Search for the cell housing the specified text and yield its (X, Y) center coordinate. 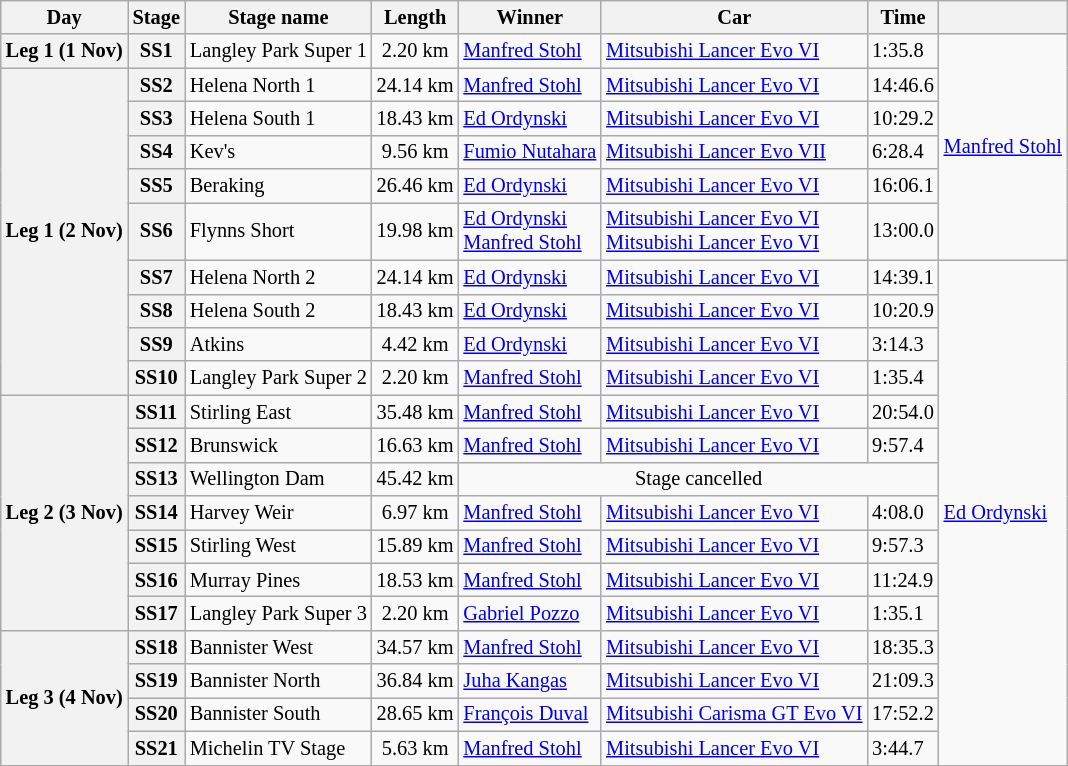
1:35.4 (902, 378)
SS11 (156, 412)
6.97 km (416, 513)
Bannister North (278, 681)
6:28.4 (902, 152)
SS4 (156, 152)
Fumio Nutahara (530, 152)
François Duval (530, 714)
18.53 km (416, 580)
SS17 (156, 613)
36.84 km (416, 681)
1:35.8 (902, 51)
Leg 1 (2 Nov) (64, 232)
Mitsubishi Carisma GT Evo VI (734, 714)
Langley Park Super 3 (278, 613)
SS18 (156, 647)
SS10 (156, 378)
SS5 (156, 186)
SS15 (156, 546)
11:24.9 (902, 580)
Mitsubishi Lancer Evo VII (734, 152)
SS8 (156, 311)
Helena South 2 (278, 311)
SS21 (156, 748)
Juha Kangas (530, 681)
Michelin TV Stage (278, 748)
Ed Ordynski Manfred Stohl (530, 231)
Bannister South (278, 714)
Flynns Short (278, 231)
SS9 (156, 344)
18:35.3 (902, 647)
Leg 2 (3 Nov) (64, 513)
Helena North 2 (278, 277)
SS19 (156, 681)
Gabriel Pozzo (530, 613)
19.98 km (416, 231)
16:06.1 (902, 186)
4:08.0 (902, 513)
20:54.0 (902, 412)
14:39.1 (902, 277)
4.42 km (416, 344)
13:00.0 (902, 231)
Kev's (278, 152)
Leg 1 (1 Nov) (64, 51)
SS3 (156, 118)
Time (902, 17)
Langley Park Super 1 (278, 51)
9.56 km (416, 152)
5.63 km (416, 748)
Atkins (278, 344)
Helena South 1 (278, 118)
Stirling East (278, 412)
45.42 km (416, 479)
SS2 (156, 85)
Helena North 1 (278, 85)
Langley Park Super 2 (278, 378)
Wellington Dam (278, 479)
1:35.1 (902, 613)
Leg 3 (4 Nov) (64, 698)
Stirling West (278, 546)
Length (416, 17)
Winner (530, 17)
Bannister West (278, 647)
Mitsubishi Lancer Evo VIMitsubishi Lancer Evo VI (734, 231)
14:46.6 (902, 85)
Harvey Weir (278, 513)
SS20 (156, 714)
SS16 (156, 580)
Day (64, 17)
35.48 km (416, 412)
26.46 km (416, 186)
Stage cancelled (698, 479)
10:20.9 (902, 311)
Murray Pines (278, 580)
Stage (156, 17)
SS14 (156, 513)
34.57 km (416, 647)
SS1 (156, 51)
10:29.2 (902, 118)
9:57.3 (902, 546)
SS12 (156, 445)
Brunswick (278, 445)
SS13 (156, 479)
Stage name (278, 17)
16.63 km (416, 445)
SS6 (156, 231)
21:09.3 (902, 681)
Beraking (278, 186)
3:44.7 (902, 748)
28.65 km (416, 714)
SS7 (156, 277)
Car (734, 17)
3:14.3 (902, 344)
15.89 km (416, 546)
9:57.4 (902, 445)
17:52.2 (902, 714)
